Output the [x, y] coordinate of the center of the cell containing the given text.  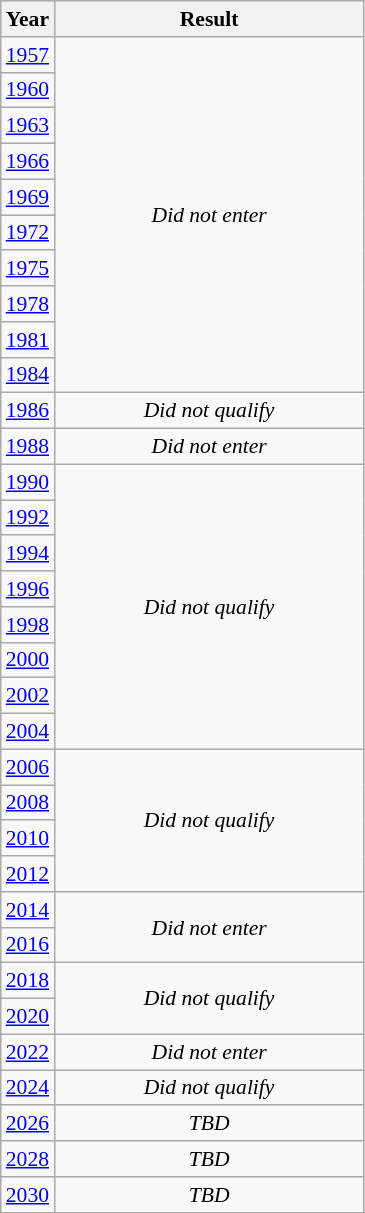
2010 [28, 839]
1960 [28, 90]
1994 [28, 554]
2020 [28, 1017]
2006 [28, 767]
1978 [28, 304]
1988 [28, 447]
1966 [28, 162]
2022 [28, 1052]
1957 [28, 55]
1975 [28, 269]
2000 [28, 660]
2024 [28, 1088]
1963 [28, 126]
1996 [28, 589]
Year [28, 19]
2016 [28, 945]
2012 [28, 874]
1972 [28, 233]
1992 [28, 518]
2008 [28, 803]
1998 [28, 625]
2030 [28, 1195]
2002 [28, 696]
2018 [28, 981]
2004 [28, 732]
2014 [28, 910]
1984 [28, 375]
1969 [28, 197]
2026 [28, 1124]
Result [209, 19]
1986 [28, 411]
2028 [28, 1159]
1981 [28, 340]
1990 [28, 482]
